From the cell containing the given text, extract its center point as [X, Y] coordinate. 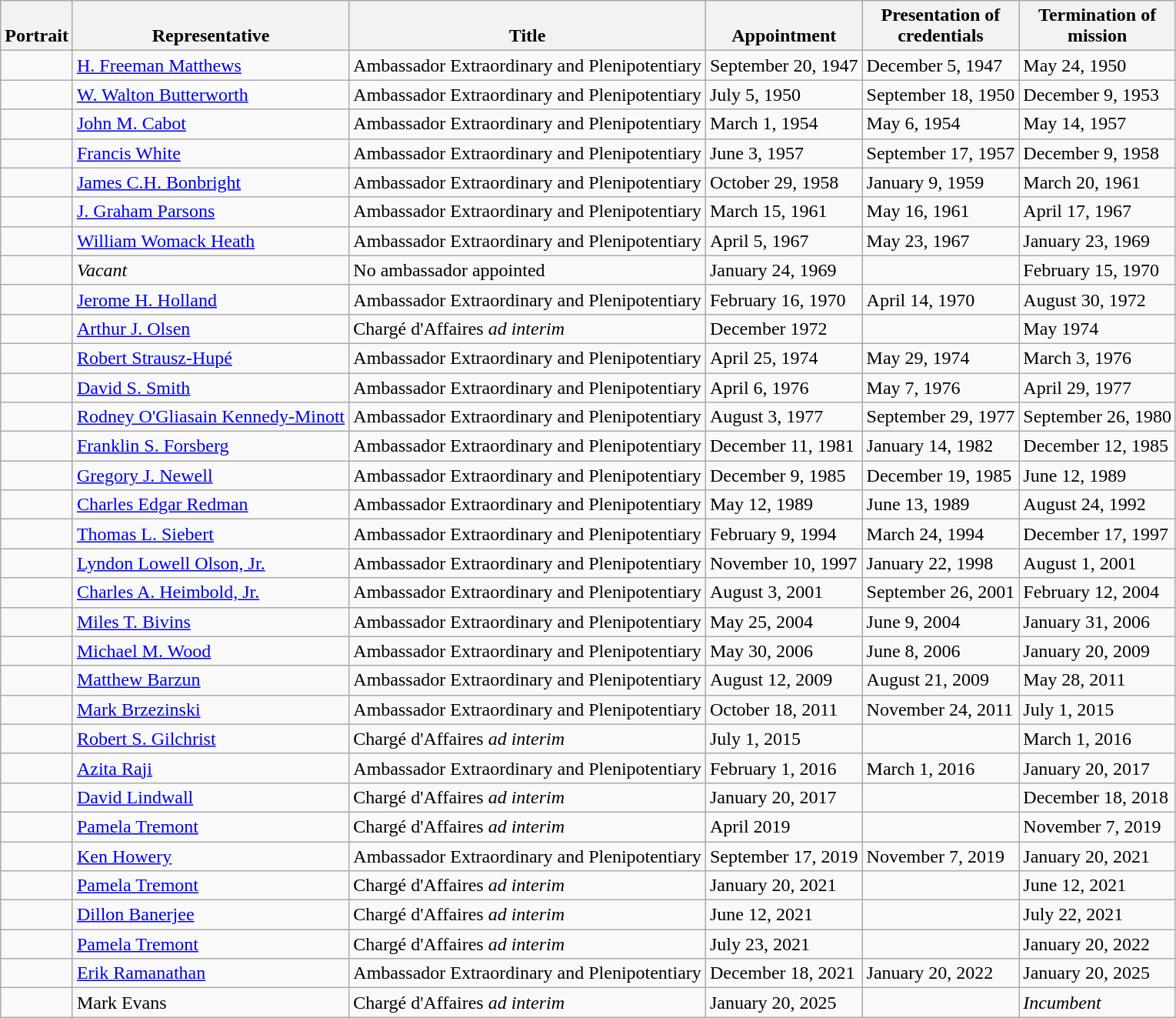
Charles A. Heimbold, Jr. [211, 592]
September 17, 2019 [784, 856]
J. Graham Parsons [211, 212]
January 23, 1969 [1098, 241]
December 12, 1985 [1098, 446]
Portrait [37, 26]
June 9, 2004 [941, 622]
December 9, 1958 [1098, 153]
January 22, 1998 [941, 563]
July 22, 2021 [1098, 915]
December 5, 1947 [941, 65]
Charles Edgar Redman [211, 505]
December 18, 2021 [784, 973]
February 1, 2016 [784, 768]
Gregory J. Newell [211, 476]
August 24, 1992 [1098, 505]
Appointment [784, 26]
November 24, 2011 [941, 709]
Mark Brzezinski [211, 709]
Ken Howery [211, 856]
October 29, 1958 [784, 182]
Incumbent [1098, 1003]
Representative [211, 26]
September 20, 1947 [784, 65]
February 12, 2004 [1098, 592]
February 16, 1970 [784, 299]
December 9, 1953 [1098, 95]
August 12, 2009 [784, 680]
September 29, 1977 [941, 417]
October 18, 2011 [784, 709]
May 6, 1954 [941, 124]
August 3, 2001 [784, 592]
W. Walton Butterworth [211, 95]
June 8, 2006 [941, 651]
March 1, 1954 [784, 124]
April 6, 1976 [784, 387]
Miles T. Bivins [211, 622]
August 21, 2009 [941, 680]
April 25, 1974 [784, 358]
Title [528, 26]
August 30, 1972 [1098, 299]
Vacant [211, 270]
March 20, 1961 [1098, 182]
June 12, 1989 [1098, 476]
December 1972 [784, 329]
January 14, 1982 [941, 446]
July 5, 1950 [784, 95]
Azita Raji [211, 768]
September 18, 1950 [941, 95]
March 24, 1994 [941, 534]
Rodney O'Gliasain Kennedy-Minott [211, 417]
December 18, 2018 [1098, 797]
April 2019 [784, 826]
Franklin S. Forsberg [211, 446]
January 20, 2009 [1098, 651]
David S. Smith [211, 387]
Francis White [211, 153]
John M. Cabot [211, 124]
Arthur J. Olsen [211, 329]
March 3, 1976 [1098, 358]
December 19, 1985 [941, 476]
February 15, 1970 [1098, 270]
May 29, 1974 [941, 358]
September 17, 1957 [941, 153]
December 17, 1997 [1098, 534]
Matthew Barzun [211, 680]
Lyndon Lowell Olson, Jr. [211, 563]
August 3, 1977 [784, 417]
August 1, 2001 [1098, 563]
David Lindwall [211, 797]
May 16, 1961 [941, 212]
July 23, 2021 [784, 944]
June 13, 1989 [941, 505]
May 24, 1950 [1098, 65]
December 9, 1985 [784, 476]
September 26, 2001 [941, 592]
November 10, 1997 [784, 563]
May 23, 1967 [941, 241]
May 7, 1976 [941, 387]
May 1974 [1098, 329]
April 14, 1970 [941, 299]
James C.H. Bonbright [211, 182]
William Womack Heath [211, 241]
H. Freeman Matthews [211, 65]
April 17, 1967 [1098, 212]
Presentation ofcredentials [941, 26]
Termination ofmission [1098, 26]
February 9, 1994 [784, 534]
December 11, 1981 [784, 446]
May 30, 2006 [784, 651]
June 3, 1957 [784, 153]
Dillon Banerjee [211, 915]
Michael M. Wood [211, 651]
April 5, 1967 [784, 241]
No ambassador appointed [528, 270]
September 26, 1980 [1098, 417]
January 24, 1969 [784, 270]
May 14, 1957 [1098, 124]
Robert Strausz-Hupé [211, 358]
May 25, 2004 [784, 622]
March 15, 1961 [784, 212]
April 29, 1977 [1098, 387]
Erik Ramanathan [211, 973]
Mark Evans [211, 1003]
January 31, 2006 [1098, 622]
January 9, 1959 [941, 182]
May 12, 1989 [784, 505]
May 28, 2011 [1098, 680]
Jerome H. Holland [211, 299]
Thomas L. Siebert [211, 534]
Robert S. Gilchrist [211, 739]
